Determine the (x, y) coordinate at the center of the cell enclosing the given text.  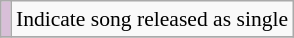
Indicate song released as single (152, 19)
